Return the [x, y] coordinate for the center point of the cell that contains the specified text.  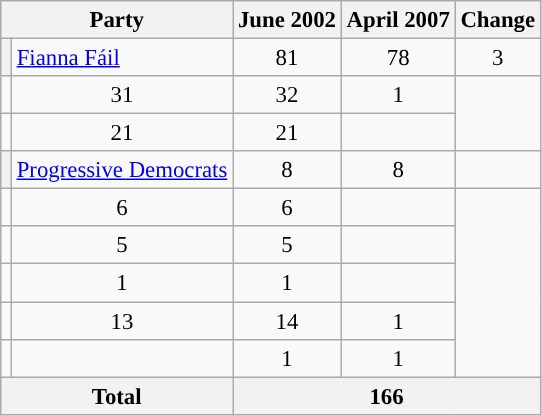
April 2007 [398, 20]
Total [117, 396]
Change [498, 20]
78 [398, 58]
Party [117, 20]
3 [498, 58]
32 [288, 95]
81 [288, 58]
Fianna Fáil [122, 58]
166 [387, 396]
31 [122, 95]
June 2002 [288, 20]
14 [288, 321]
13 [122, 321]
Progressive Democrats [122, 170]
